Return the [x, y] coordinate for the center point of the cell that contains the specified text.  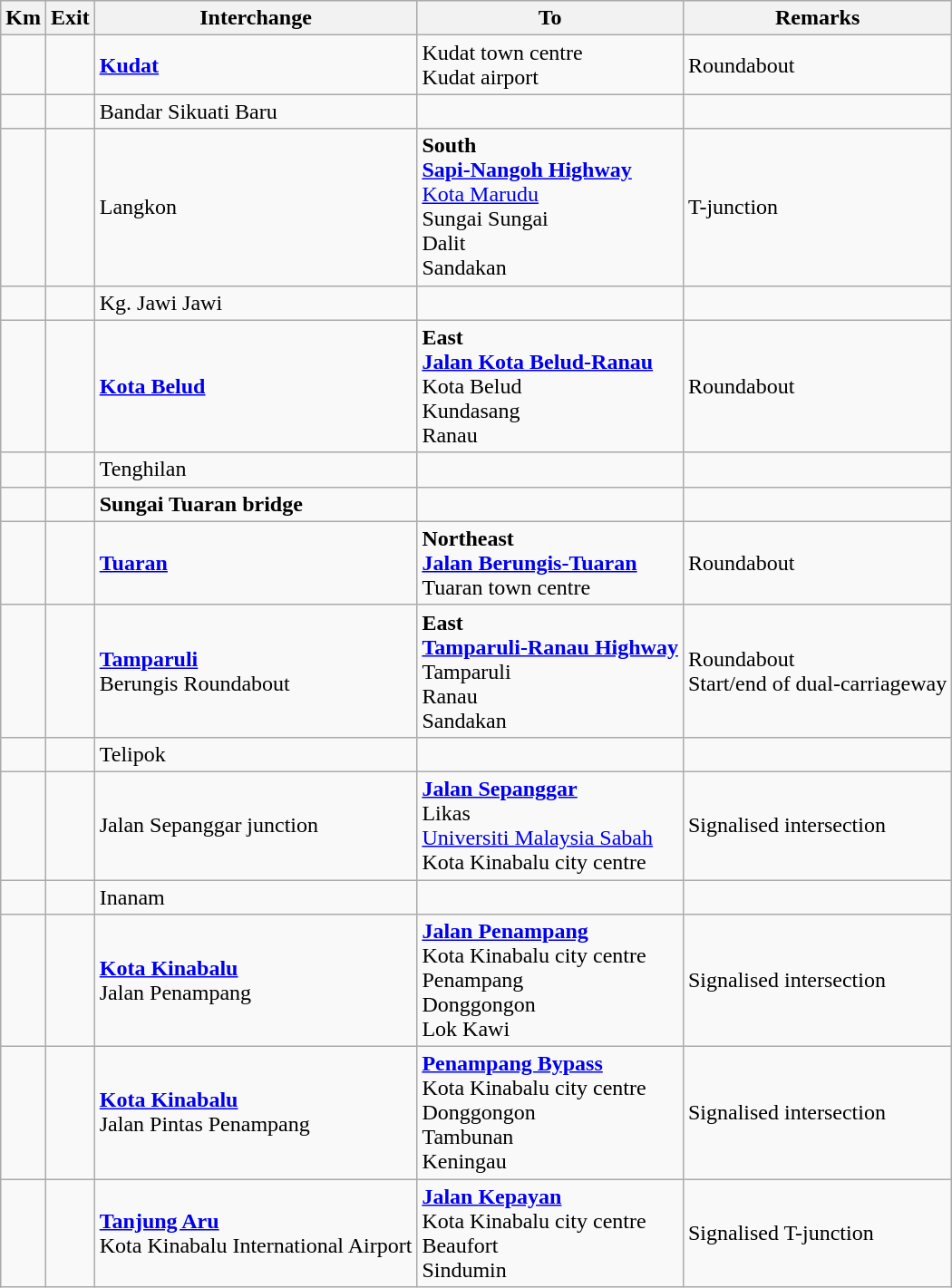
Telipok [256, 754]
Interchange [256, 18]
Jalan SepanggarLikasUniversiti Malaysia SabahKota Kinabalu city centre [550, 825]
Kudat town centreKudat airport [550, 65]
Inanam [256, 896]
Tenghilan [256, 470]
Signalised T-junction [817, 1233]
Penampang BypassKota Kinabalu city centreDonggongonTambunanKeningau [550, 1113]
Kota KinabaluJalan Pintas Penampang [256, 1113]
RoundaboutStart/end of dual-carriageway [817, 671]
SouthSapi-Nangoh HighwayKota MaruduSungai SungaiDalitSandakan [550, 207]
Northeast Jalan Berungis-TuaranTuaran town centre [550, 563]
Bandar Sikuati Baru [256, 111]
Jalan PenampangKota Kinabalu city centrePenampangDonggongonLok Kawi [550, 981]
East Tamparuli-Ranau HighwayTamparuliRanauSandakan [550, 671]
Kota Belud [256, 386]
Tanjung AruKota Kinabalu International Airport [256, 1233]
T-junction [817, 207]
Tuaran [256, 563]
TamparuliBerungis Roundabout [256, 671]
Sungai Tuaran bridge [256, 504]
Jalan Sepanggar junction [256, 825]
Remarks [817, 18]
Kudat [256, 65]
Km [24, 18]
Kota KinabaluJalan Penampang [256, 981]
Jalan KepayanKota Kinabalu city centreBeaufortSindumin [550, 1233]
Langkon [256, 207]
EastJalan Kota Belud-RanauKota Belud Kundasang Ranau [550, 386]
Kg. Jawi Jawi [256, 303]
To [550, 18]
Exit [70, 18]
